Determine the (X, Y) coordinate at the center of the cell enclosing the given text.  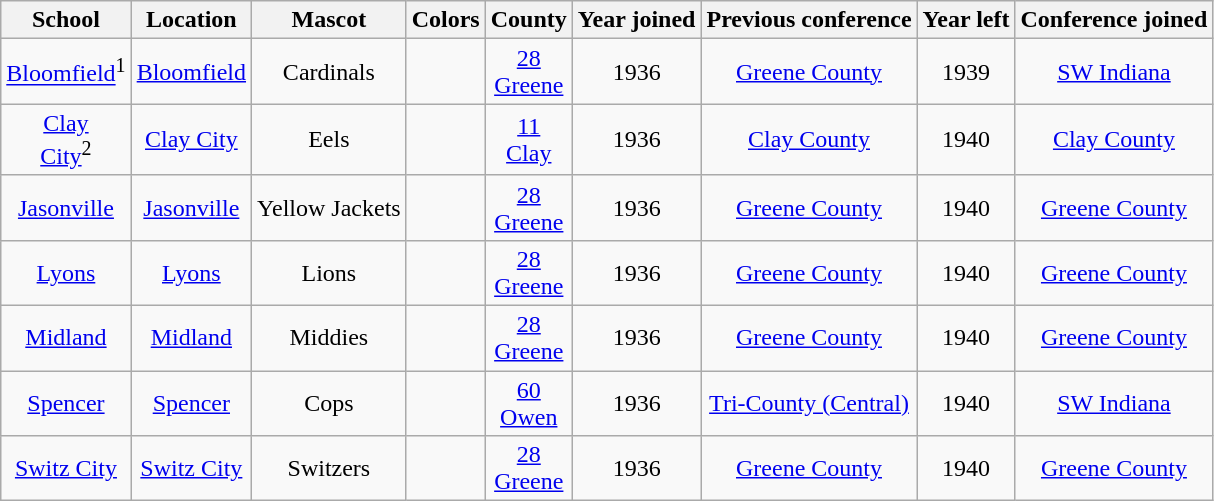
School (66, 20)
Bloomfield (191, 72)
Mascot (330, 20)
Colors (446, 20)
1939 (966, 72)
Location (191, 20)
Eels (330, 140)
Conference joined (1114, 20)
Clay City (191, 140)
Previous conference (809, 20)
Cardinals (330, 72)
Switzers (330, 468)
County (528, 20)
Bloomfield1 (66, 72)
Lions (330, 272)
Year joined (636, 20)
60 Owen (528, 404)
Year left (966, 20)
Clay City2 (66, 140)
Cops (330, 404)
Tri-County (Central) (809, 404)
Middies (330, 338)
Yellow Jackets (330, 208)
11 Clay (528, 140)
